Return the (X, Y) coordinate for the center point of the cell that contains the specified text.  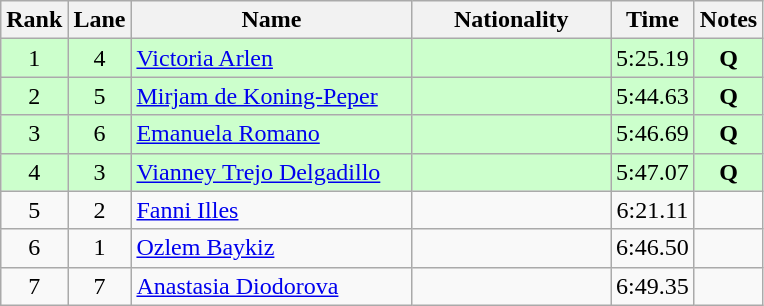
Ozlem Baykiz (272, 248)
6:49.35 (653, 286)
Rank (34, 20)
Nationality (512, 20)
Emanuela Romano (272, 134)
5:25.19 (653, 58)
5:47.07 (653, 172)
Victoria Arlen (272, 58)
Lane (100, 20)
Name (272, 20)
Notes (728, 20)
6:46.50 (653, 248)
Fanni Illes (272, 210)
Mirjam de Koning-Peper (272, 96)
Time (653, 20)
Anastasia Diodorova (272, 286)
5:44.63 (653, 96)
5:46.69 (653, 134)
6:21.11 (653, 210)
Vianney Trejo Delgadillo (272, 172)
